Identify which cell holds the provided text, then report its [X, Y] central coordinate. 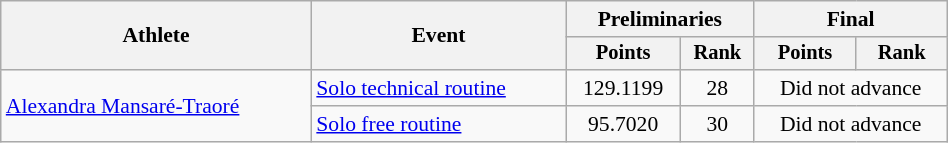
95.7020 [624, 124]
Preliminaries [660, 19]
Athlete [156, 36]
129.1199 [624, 88]
Solo technical routine [438, 88]
Solo free routine [438, 124]
Alexandra Mansaré-Traoré [156, 106]
28 [718, 88]
Final [850, 19]
30 [718, 124]
Event [438, 36]
